Scan for the cell matching the given text and deliver its (X, Y) coordinate at center. 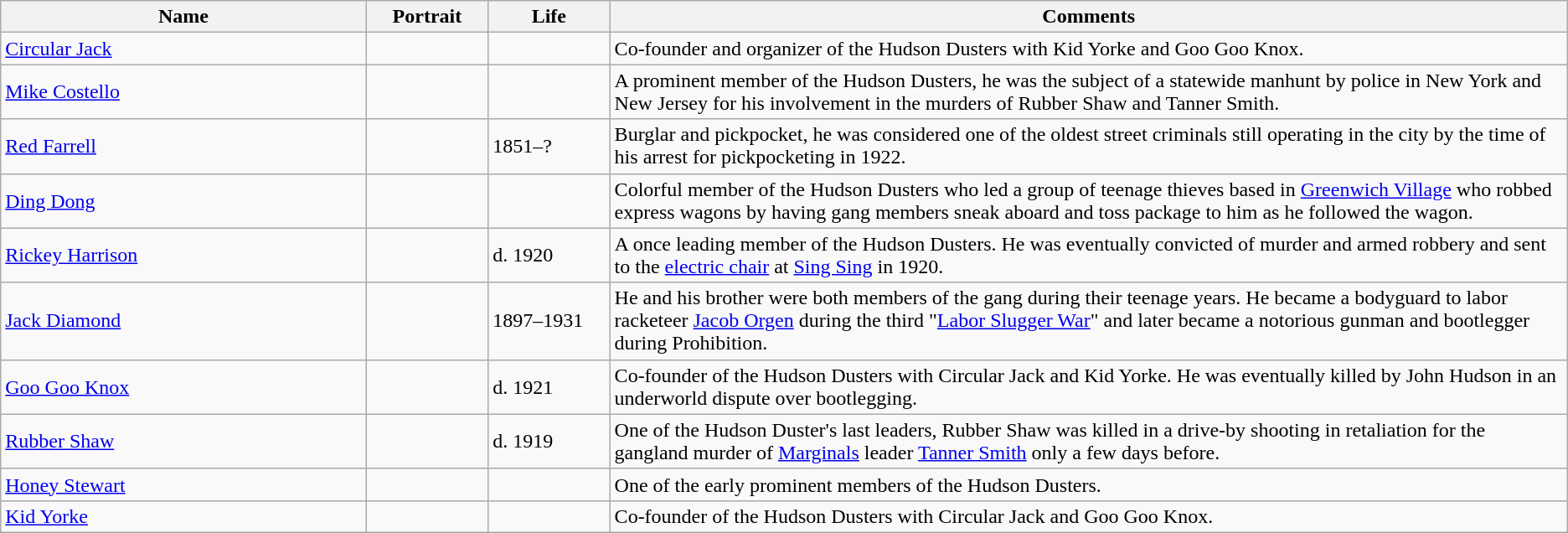
Mike Costello (183, 92)
Co-founder of the Hudson Dusters with Circular Jack and Kid Yorke. He was eventually killed by John Hudson in an underworld dispute over bootlegging. (1089, 387)
Co-founder of the Hudson Dusters with Circular Jack and Goo Goo Knox. (1089, 516)
Portrait (427, 17)
Honey Stewart (183, 484)
Kid Yorke (183, 516)
Circular Jack (183, 49)
d. 1920 (549, 255)
Co-founder and organizer of the Hudson Dusters with Kid Yorke and Goo Goo Knox. (1089, 49)
1851–? (549, 146)
Comments (1089, 17)
Rickey Harrison (183, 255)
d. 1921 (549, 387)
Name (183, 17)
1897–1931 (549, 321)
Ding Dong (183, 201)
One of the early prominent members of the Hudson Dusters. (1089, 484)
Life (549, 17)
Red Farrell (183, 146)
Goo Goo Knox (183, 387)
d. 1919 (549, 441)
Rubber Shaw (183, 441)
Jack Diamond (183, 321)
